Find where the given text appears and provide that cell's center as (x, y) coordinate. 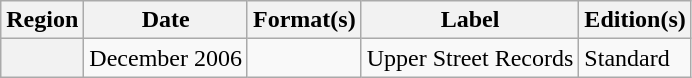
Format(s) (304, 20)
Edition(s) (635, 20)
Date (166, 20)
Upper Street Records (470, 58)
December 2006 (166, 58)
Standard (635, 58)
Label (470, 20)
Region (42, 20)
